Identify which cell holds the provided text, then report its (x, y) central coordinate. 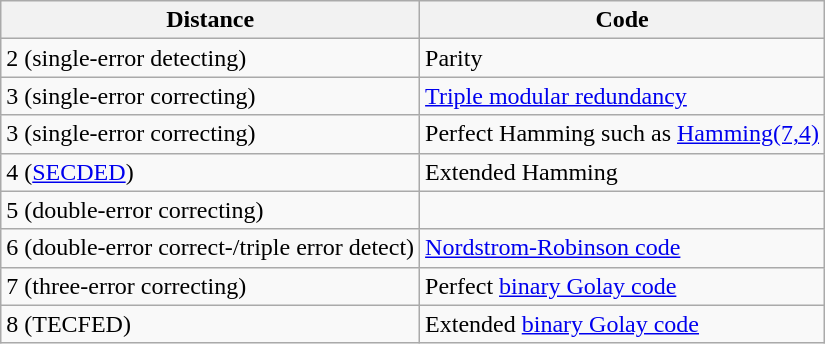
Parity (622, 58)
Perfect Hamming such as Hamming(7,4) (622, 134)
8 (TECFED) (210, 324)
Code (622, 20)
4 (SECDED) (210, 172)
Nordstrom-Robinson code (622, 248)
5 (double-error correcting) (210, 210)
6 (double-error correct-/triple error detect) (210, 248)
2 (single-error detecting) (210, 58)
Extended binary Golay code (622, 324)
Extended Hamming (622, 172)
Perfect binary Golay code (622, 286)
Distance (210, 20)
7 (three-error correcting) (210, 286)
Triple modular redundancy (622, 96)
